Locate the cell with the specified text and output its [x, y] center coordinate. 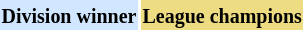
Division winner [69, 15]
League champions [222, 15]
